Identify which cell holds the provided text, then report its (X, Y) central coordinate. 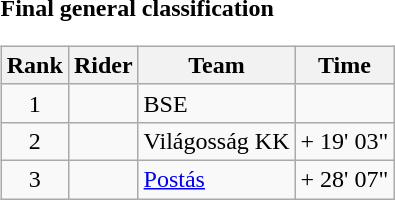
1 (34, 103)
Világosság KK (216, 141)
Rank (34, 65)
BSE (216, 103)
2 (34, 141)
Rider (103, 65)
Team (216, 65)
+ 28' 07" (344, 179)
Time (344, 65)
Postás (216, 179)
+ 19' 03" (344, 141)
3 (34, 179)
